Identify which cell holds the provided text, then report its (X, Y) central coordinate. 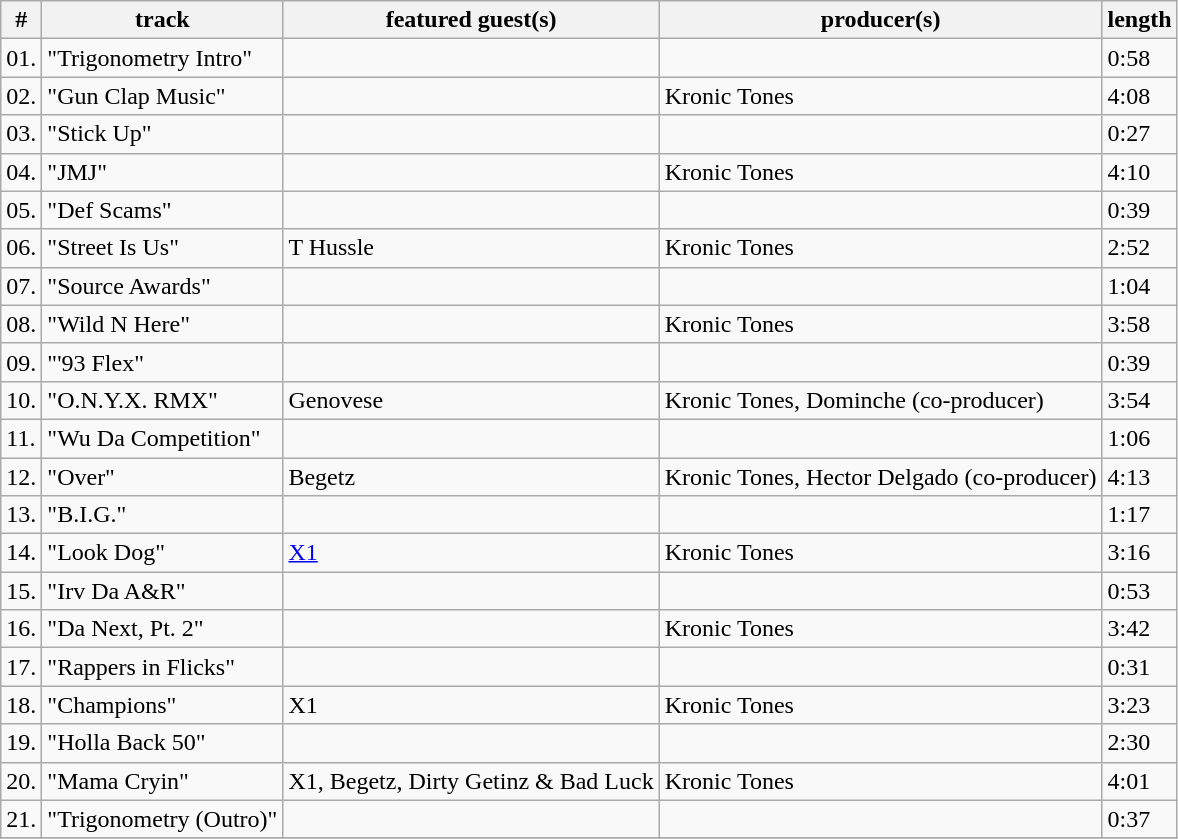
21. (22, 819)
4:01 (1140, 781)
"'93 Flex" (162, 362)
10. (22, 400)
0:31 (1140, 667)
2:30 (1140, 743)
"Champions" (162, 705)
"Def Scams" (162, 210)
09. (22, 362)
1:06 (1140, 438)
Kronic Tones, Hector Delgado (co-producer) (880, 477)
"Trigonometry Intro" (162, 58)
"Holla Back 50" (162, 743)
Kronic Tones, Dominche (co-producer) (880, 400)
04. (22, 172)
06. (22, 248)
3:54 (1140, 400)
"Wu Da Competition" (162, 438)
0:27 (1140, 134)
02. (22, 96)
0:53 (1140, 591)
05. (22, 210)
16. (22, 629)
"B.I.G." (162, 515)
0:37 (1140, 819)
1:04 (1140, 286)
T Hussle (471, 248)
Begetz (471, 477)
4:08 (1140, 96)
"Look Dog" (162, 553)
3:42 (1140, 629)
# (22, 20)
"Trigonometry (Outro)" (162, 819)
3:58 (1140, 324)
"Rappers in Flicks" (162, 667)
"Source Awards" (162, 286)
4:13 (1140, 477)
track (162, 20)
03. (22, 134)
15. (22, 591)
"Irv Da A&R" (162, 591)
"JMJ" (162, 172)
length (1140, 20)
"Mama Cryin" (162, 781)
"Over" (162, 477)
07. (22, 286)
"Stick Up" (162, 134)
Genovese (471, 400)
3:16 (1140, 553)
19. (22, 743)
18. (22, 705)
12. (22, 477)
"Da Next, Pt. 2" (162, 629)
3:23 (1140, 705)
20. (22, 781)
13. (22, 515)
1:17 (1140, 515)
"Wild N Here" (162, 324)
17. (22, 667)
01. (22, 58)
08. (22, 324)
featured guest(s) (471, 20)
X1, Begetz, Dirty Getinz & Bad Luck (471, 781)
4:10 (1140, 172)
0:58 (1140, 58)
2:52 (1140, 248)
11. (22, 438)
14. (22, 553)
"O.N.Y.X. RMX" (162, 400)
"Gun Clap Music" (162, 96)
"Street Is Us" (162, 248)
producer(s) (880, 20)
